Output the [x, y] coordinate of the center of the cell containing the given text.  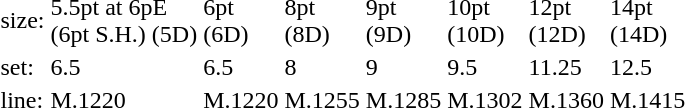
8 [322, 67]
9 [403, 67]
11.25 [566, 67]
9.5 [485, 67]
